Output the (x, y) coordinate of the center of the cell containing the given text.  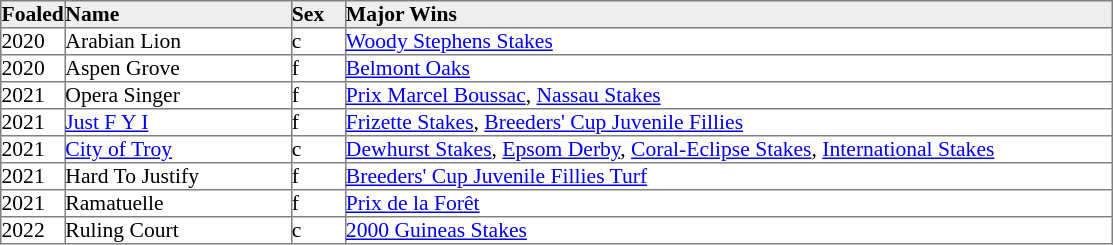
Ruling Court (178, 230)
Major Wins (728, 14)
Opera Singer (178, 96)
Aspen Grove (178, 68)
Foaled (33, 14)
Dewhurst Stakes, Epsom Derby, Coral-Eclipse Stakes, International Stakes (728, 150)
Woody Stephens Stakes (728, 42)
Breeders' Cup Juvenile Fillies Turf (728, 176)
Hard To Justify (178, 176)
Frizette Stakes, Breeders' Cup Juvenile Fillies (728, 122)
Name (178, 14)
Arabian Lion (178, 42)
2000 Guineas Stakes (728, 230)
Sex (318, 14)
Prix de la Forêt (728, 204)
2022 (33, 230)
Ramatuelle (178, 204)
Just F Y I (178, 122)
City of Troy (178, 150)
Prix Marcel Boussac, Nassau Stakes (728, 96)
Belmont Oaks (728, 68)
